Pinpoint the cell where the given text exists, returning its [X, Y] midpoint coordinate. 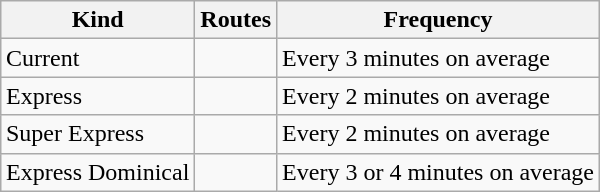
Every 3 or 4 minutes on average [438, 172]
Routes [236, 20]
Current [97, 58]
Express Dominical [97, 172]
Super Express [97, 134]
Express [97, 96]
Frequency [438, 20]
Every 3 minutes on average [438, 58]
Kind [97, 20]
